Determine the (X, Y) coordinate at the center of the cell enclosing the given text.  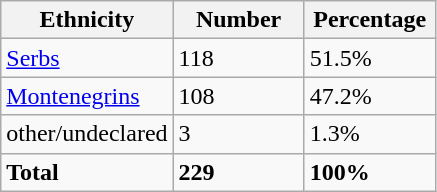
108 (238, 96)
229 (238, 172)
Percentage (370, 20)
Ethnicity (87, 20)
118 (238, 58)
Serbs (87, 58)
100% (370, 172)
Total (87, 172)
47.2% (370, 96)
3 (238, 134)
Number (238, 20)
Montenegrins (87, 96)
1.3% (370, 134)
51.5% (370, 58)
other/undeclared (87, 134)
